Pinpoint the cell where the given text exists, returning its (X, Y) midpoint coordinate. 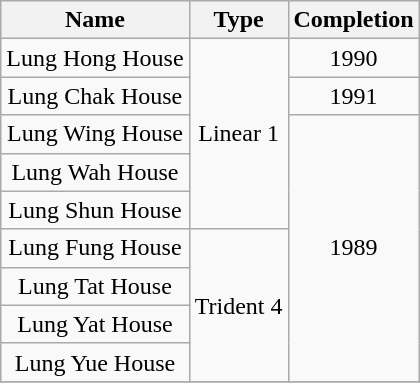
Lung Chak House (95, 96)
Trident 4 (238, 305)
Lung Wing House (95, 134)
Lung Hong House (95, 58)
1989 (354, 248)
Lung Fung House (95, 248)
Linear 1 (238, 134)
Lung Wah House (95, 172)
Lung Yue House (95, 362)
Lung Tat House (95, 286)
Type (238, 20)
1990 (354, 58)
Name (95, 20)
Lung Yat House (95, 324)
1991 (354, 96)
Completion (354, 20)
Lung Shun House (95, 210)
